Output the [X, Y] coordinate of the center of the cell containing the given text.  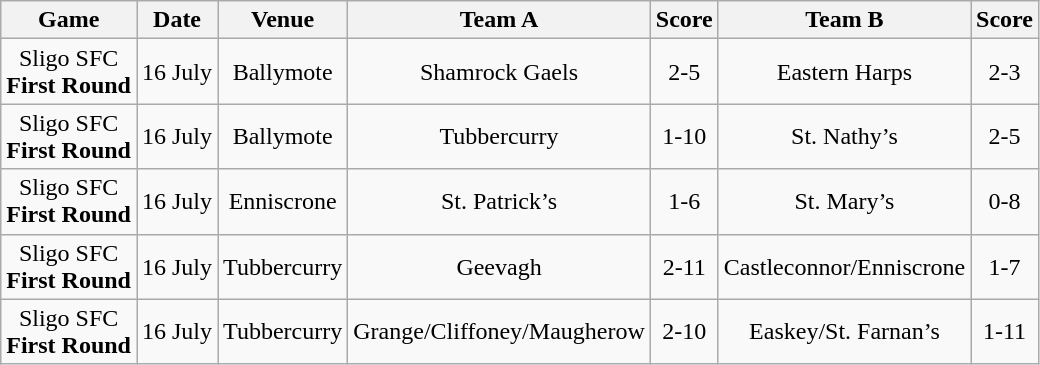
1-6 [684, 202]
Date [176, 20]
2-3 [1005, 72]
1-11 [1005, 332]
0-8 [1005, 202]
Castleconnor/Enniscrone [844, 266]
Game [69, 20]
2-11 [684, 266]
St. Patrick’s [500, 202]
St. Mary’s [844, 202]
Grange/Cliffoney/Maugherow [500, 332]
Venue [283, 20]
1-7 [1005, 266]
Geevagh [500, 266]
Enniscrone [283, 202]
Easkey/St. Farnan’s [844, 332]
Shamrock Gaels [500, 72]
St. Nathy’s [844, 136]
Team B [844, 20]
1-10 [684, 136]
2-10 [684, 332]
Team A [500, 20]
Eastern Harps [844, 72]
